From the cell containing the given text, extract its center point as (x, y) coordinate. 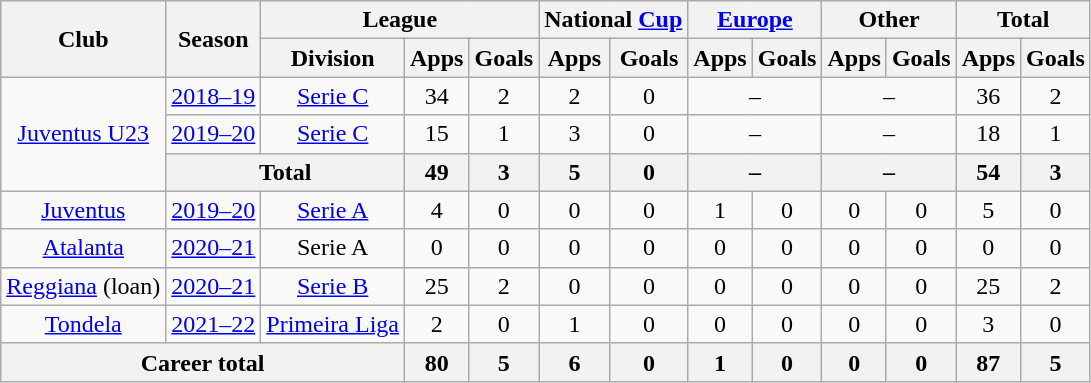
54 (988, 172)
36 (988, 96)
Primeira Liga (333, 324)
15 (437, 134)
Tondela (84, 324)
4 (437, 210)
2021–22 (214, 324)
Europe (755, 20)
49 (437, 172)
80 (437, 362)
6 (575, 362)
Division (333, 58)
Season (214, 39)
Reggiana (loan) (84, 286)
Atalanta (84, 248)
National Cup (614, 20)
League (400, 20)
18 (988, 134)
87 (988, 362)
Club (84, 39)
Career total (203, 362)
Juventus (84, 210)
Other (889, 20)
Juventus U23 (84, 134)
Serie B (333, 286)
34 (437, 96)
2018–19 (214, 96)
